Find where the given text appears and provide that cell's center as (x, y) coordinate. 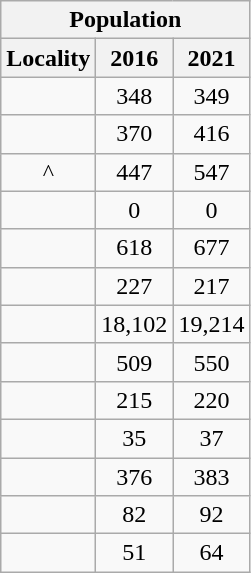
370 (134, 134)
509 (134, 362)
447 (134, 172)
Population (126, 20)
82 (134, 515)
35 (134, 438)
18,102 (134, 324)
51 (134, 553)
37 (212, 438)
348 (134, 96)
19,214 (212, 324)
220 (212, 400)
547 (212, 172)
^ (48, 172)
550 (212, 362)
227 (134, 286)
215 (134, 400)
383 (212, 477)
217 (212, 286)
618 (134, 248)
677 (212, 248)
349 (212, 96)
2016 (134, 58)
416 (212, 134)
376 (134, 477)
92 (212, 515)
2021 (212, 58)
Locality (48, 58)
64 (212, 553)
